Pinpoint the cell where the given text exists, returning its (x, y) midpoint coordinate. 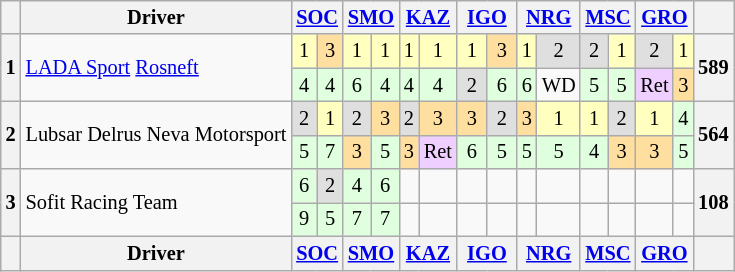
LADA Sport Rosneft (156, 68)
WD (559, 85)
Sofit Racing Team (156, 202)
Lubsar Delrus Neva Motorsport (156, 134)
589 (713, 68)
564 (713, 134)
9 (304, 219)
108 (713, 202)
